Return [X, Y] of the center of cell containing provided text 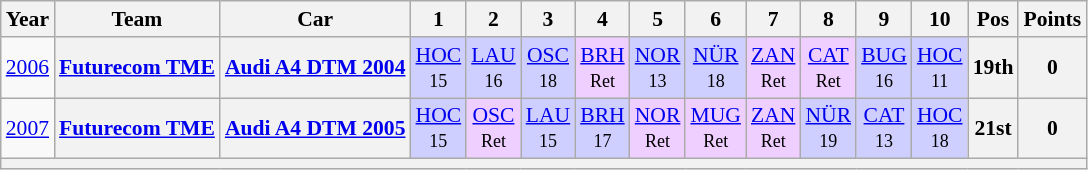
21st [994, 128]
BRHRet [602, 68]
2006 [28, 68]
Audi A4 DTM 2004 [316, 68]
OSC18 [548, 68]
LAU16 [493, 68]
4 [602, 19]
3 [548, 19]
Car [316, 19]
Pos [994, 19]
NÜR19 [828, 128]
Points [1052, 19]
MUGRet [716, 128]
10 [940, 19]
1 [439, 19]
BRH17 [602, 128]
7 [773, 19]
6 [716, 19]
2 [493, 19]
Audi A4 DTM 2005 [316, 128]
NORRet [658, 128]
2007 [28, 128]
HOC18 [940, 128]
8 [828, 19]
5 [658, 19]
NOR13 [658, 68]
OSCRet [493, 128]
LAU15 [548, 128]
NÜR18 [716, 68]
Team [137, 19]
HOC11 [940, 68]
CATRet [828, 68]
Year [28, 19]
BUG16 [884, 68]
9 [884, 19]
CAT13 [884, 128]
19th [994, 68]
